Capture the cell that displays the provided text and extract its (x, y) central coordinate. 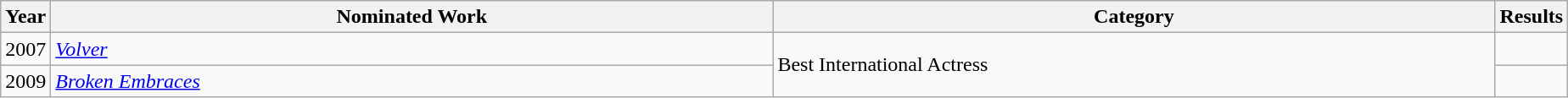
Results (1532, 17)
Category (1134, 17)
2009 (25, 81)
Best International Actress (1134, 65)
Volver (412, 49)
Broken Embraces (412, 81)
Nominated Work (412, 17)
2007 (25, 49)
Year (25, 17)
